Find where the given text appears and provide that cell's center as (X, Y) coordinate. 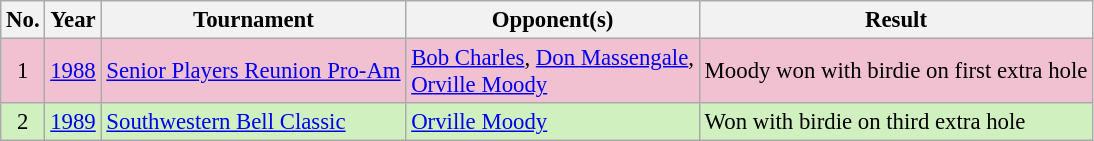
No. (23, 20)
2 (23, 122)
1 (23, 72)
Opponent(s) (552, 20)
Bob Charles, Don Massengale, Orville Moody (552, 72)
Southwestern Bell Classic (254, 122)
Tournament (254, 20)
Senior Players Reunion Pro-Am (254, 72)
Result (896, 20)
Moody won with birdie on first extra hole (896, 72)
Won with birdie on third extra hole (896, 122)
Year (73, 20)
1988 (73, 72)
1989 (73, 122)
Orville Moody (552, 122)
